Identify which cell holds the provided text, then report its (x, y) central coordinate. 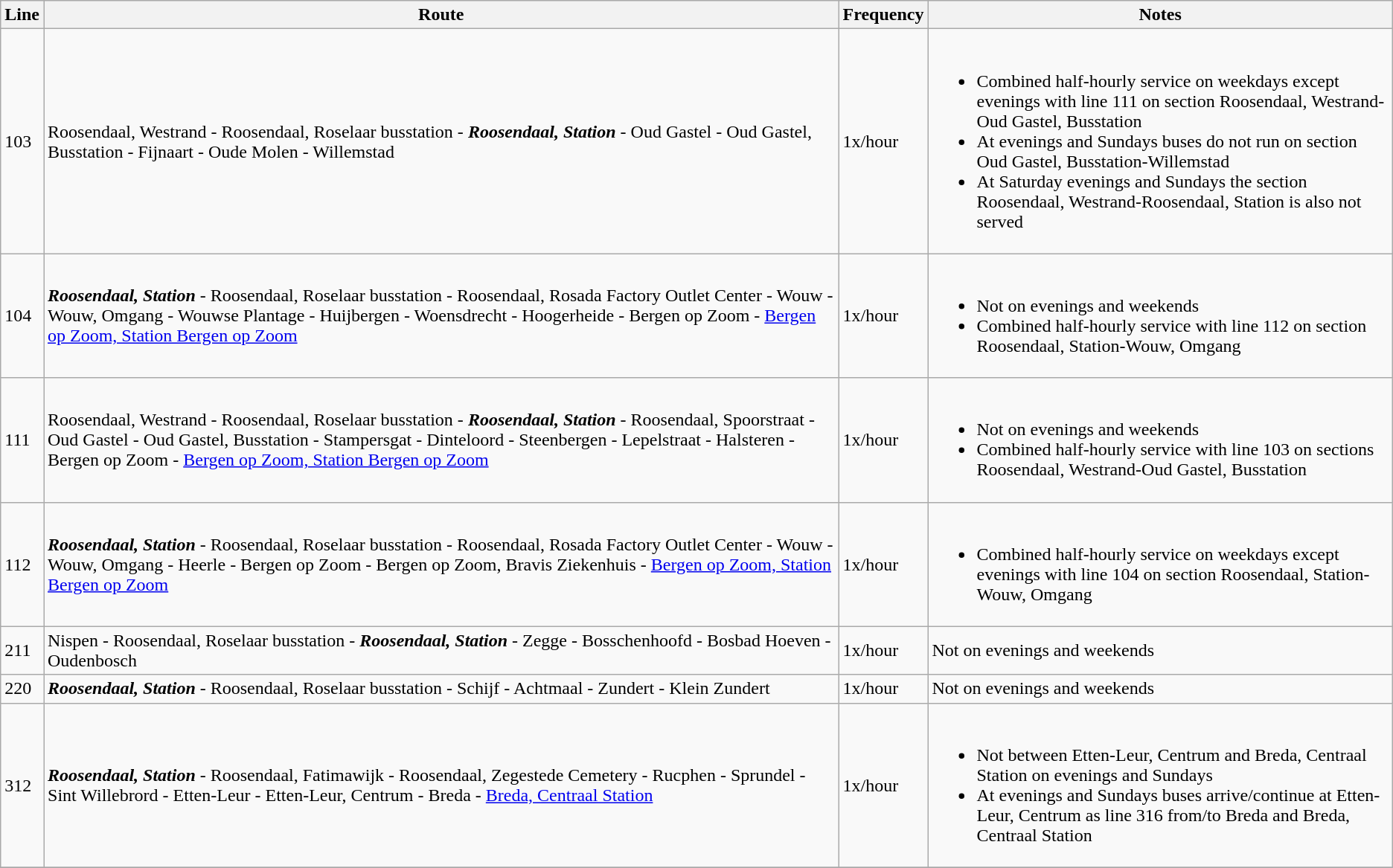
Notes (1160, 15)
104 (22, 315)
Not on evenings and weekendsCombined half-hourly service with line 103 on sections Roosendaal, Westrand-Oud Gastel, Busstation (1160, 440)
103 (22, 141)
Frequency (883, 15)
211 (22, 650)
Combined half-hourly service on weekdays except evenings with line 104 on section Roosendaal, Station-Wouw, Omgang (1160, 564)
Roosendaal, Station - Roosendaal, Roselaar busstation - Schijf - Achtmaal - Zundert - Klein Zundert (441, 689)
220 (22, 689)
112 (22, 564)
Route (441, 15)
Not on evenings and weekendsCombined half-hourly service with line 112 on section Roosendaal, Station-Wouw, Omgang (1160, 315)
Nispen - Roosendaal, Roselaar busstation - Roosendaal, Station - Zegge - Bosschenhoofd - Bosbad Hoeven - Oudenbosch (441, 650)
111 (22, 440)
312 (22, 785)
Line (22, 15)
